Extract the (X, Y) coordinate from the center of the cell holding the provided text.  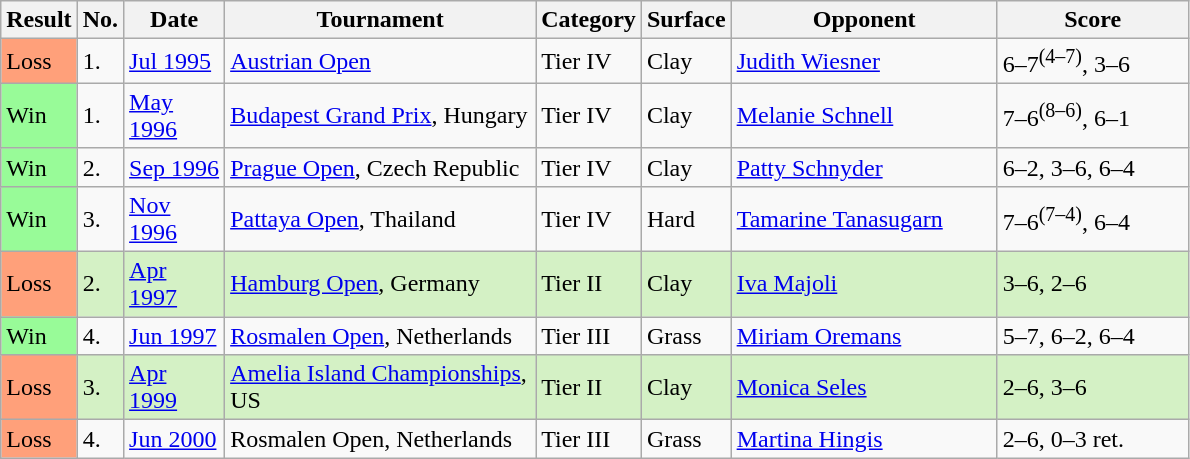
Apr 1997 (174, 284)
Jul 1995 (174, 62)
Hard (686, 218)
Tournament (380, 20)
Iva Majoli (864, 284)
7–6(7–4), 6–4 (1092, 218)
Score (1092, 20)
Nov 1996 (174, 218)
2–6, 3–6 (1092, 388)
Jun 1997 (174, 336)
Result (39, 20)
Martina Hingis (864, 439)
3–6, 2–6 (1092, 284)
Melanie Schnell (864, 116)
Judith Wiesner (864, 62)
Prague Open, Czech Republic (380, 167)
Surface (686, 20)
Opponent (864, 20)
5–7, 6–2, 6–4 (1092, 336)
Miriam Oremans (864, 336)
Pattaya Open, Thailand (380, 218)
Hamburg Open, Germany (380, 284)
Apr 1999 (174, 388)
Category (589, 20)
Monica Seles (864, 388)
May 1996 (174, 116)
6–2, 3–6, 6–4 (1092, 167)
Jun 2000 (174, 439)
Budapest Grand Prix, Hungary (380, 116)
Patty Schnyder (864, 167)
2–6, 0–3 ret. (1092, 439)
No. (100, 20)
6–7(4–7), 3–6 (1092, 62)
Tamarine Tanasugarn (864, 218)
Date (174, 20)
7–6(8–6), 6–1 (1092, 116)
Austrian Open (380, 62)
Sep 1996 (174, 167)
Amelia Island Championships, US (380, 388)
